Extract the (x, y) coordinate from the center of the cell holding the provided text.  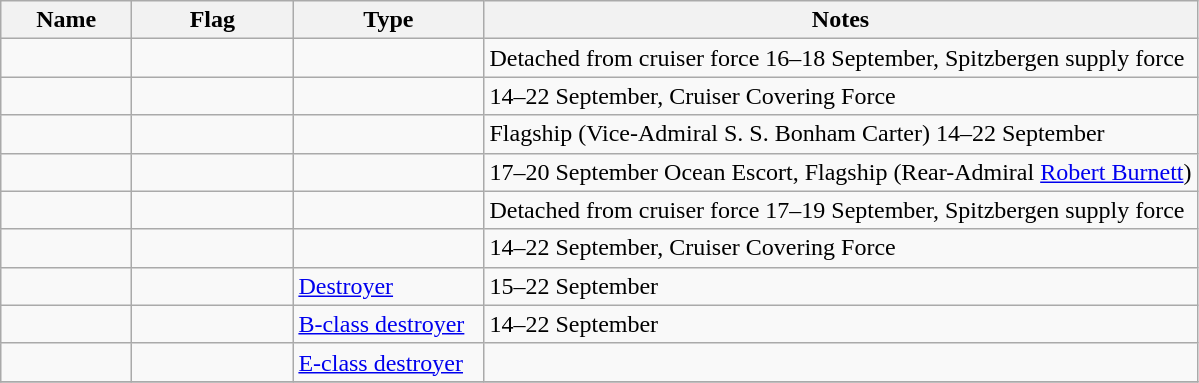
Name (66, 20)
E-class destroyer (388, 362)
B-class destroyer (388, 324)
15–22 September (840, 286)
Detached from cruiser force 17–19 September, Spitzbergen supply force (840, 210)
Destroyer (388, 286)
Type (388, 20)
Flag (212, 20)
Flagship (Vice-Admiral S. S. Bonham Carter) 14–22 September (840, 134)
14–22 September (840, 324)
Notes (840, 20)
Detached from cruiser force 16–18 September, Spitzbergen supply force (840, 58)
17–20 September Ocean Escort, Flagship (Rear-Admiral Robert Burnett) (840, 172)
